Identify which cell holds the provided text, then report its [X, Y] central coordinate. 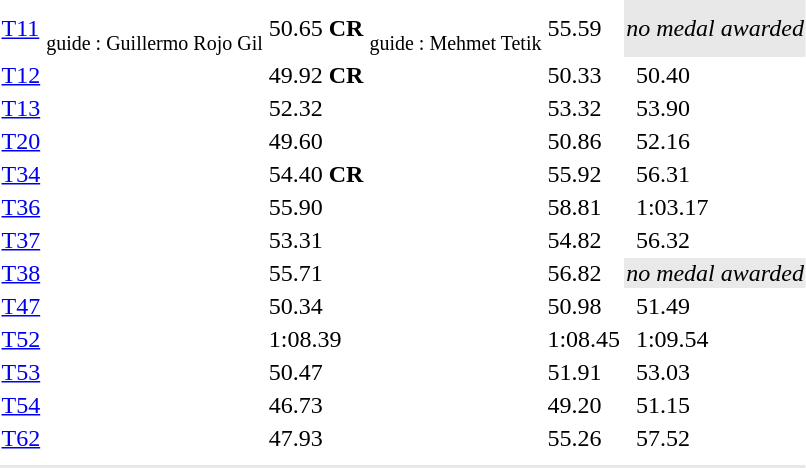
56.82 [584, 273]
58.81 [584, 207]
50.33 [584, 75]
55.71 [316, 273]
55.92 [584, 174]
T37 [21, 240]
T38 [21, 273]
T54 [21, 405]
1:08.39 [316, 339]
49.60 [316, 141]
54.40 CR [316, 174]
56.32 [720, 240]
51.15 [720, 405]
T62 [21, 438]
51.49 [720, 306]
56.31 [720, 174]
50.86 [584, 141]
T20 [21, 141]
T36 [21, 207]
53.03 [720, 372]
50.34 [316, 306]
55.26 [584, 438]
1:09.54 [720, 339]
55.90 [316, 207]
T12 [21, 75]
T47 [21, 306]
53.90 [720, 108]
50.47 [316, 372]
50.65 CR [316, 28]
49.92 CR [316, 75]
54.82 [584, 240]
guide : Guillermo Rojo Gil [155, 28]
55.59 [584, 28]
52.16 [720, 141]
46.73 [316, 405]
57.52 [720, 438]
53.32 [584, 108]
47.93 [316, 438]
1:03.17 [720, 207]
T13 [21, 108]
53.31 [316, 240]
1:08.45 [584, 339]
50.98 [584, 306]
49.20 [584, 405]
51.91 [584, 372]
T52 [21, 339]
T34 [21, 174]
52.32 [316, 108]
guide : Mehmet Tetik [456, 28]
T53 [21, 372]
T11 [21, 28]
50.40 [720, 75]
